Determine the [X, Y] coordinate at the center of the cell enclosing the given text.  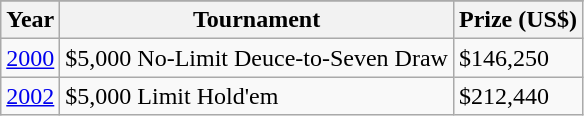
Prize (US$) [518, 20]
2002 [30, 96]
$212,440 [518, 96]
$5,000 Limit Hold'em [257, 96]
$146,250 [518, 58]
$5,000 No-Limit Deuce-to-Seven Draw [257, 58]
Tournament [257, 20]
2000 [30, 58]
Year [30, 20]
